Identify which cell holds the provided text, then report its [x, y] central coordinate. 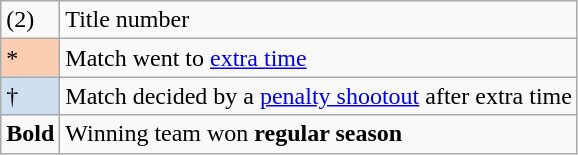
(2) [30, 20]
* [30, 58]
Title number [319, 20]
Winning team won regular season [319, 134]
Bold [30, 134]
† [30, 96]
Match decided by a penalty shootout after extra time [319, 96]
Match went to extra time [319, 58]
